From the cell containing the given text, extract its center point as (X, Y) coordinate. 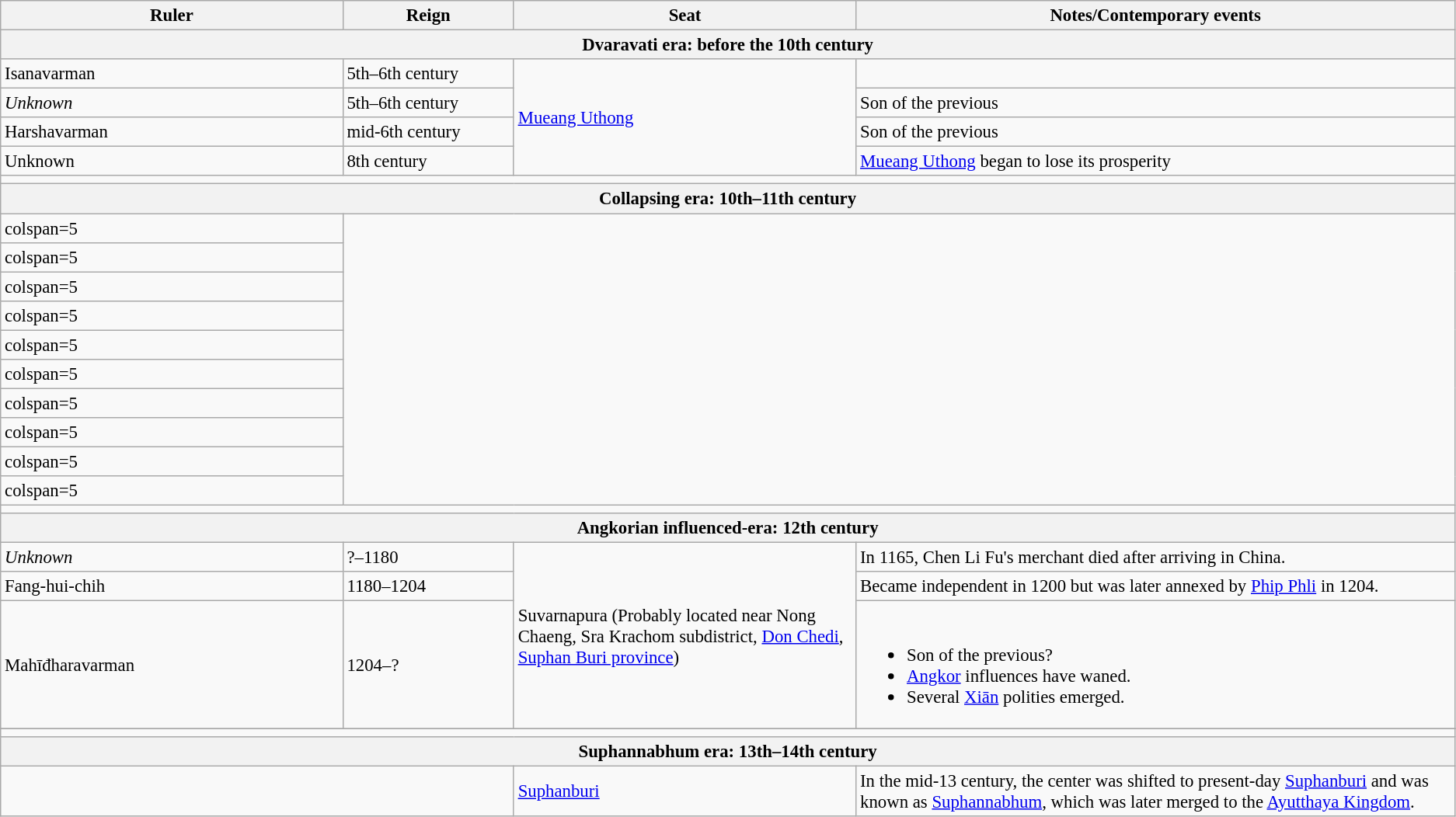
Dvaravati era: before the 10th century (728, 45)
1204–? (428, 665)
Suphannabhum era: 13th–14th century (728, 752)
Became independent in 1200 but was later annexed by Phip Phli in 1204. (1156, 586)
Notes/Contemporary events (1156, 16)
?–1180 (428, 558)
Harshavarman (172, 132)
Ruler (172, 16)
Mueang Uthong began to lose its prosperity (1156, 162)
Seat (684, 16)
Angkorian influenced-era: 12th century (728, 528)
mid-6th century (428, 132)
Fang-hui-chih (172, 586)
Mueang Uthong (684, 117)
Mahīđharavarman (172, 665)
Son of the previous?Angkor influences have waned.Several Xiān polities emerged. (1156, 665)
Reign (428, 16)
8th century (428, 162)
In 1165, Chen Li Fu's merchant died after arriving in China. (1156, 558)
Suvarnapura (Probably located near Nong Chaeng, Sra Krachom subdistrict, Don Chedi, Suphan Buri province) (684, 635)
1180–1204 (428, 586)
Collapsing era: 10th–11th century (728, 199)
Suphanburi (684, 791)
Isanavarman (172, 74)
